Determine the [x, y] coordinate at the center of the cell enclosing the given text.  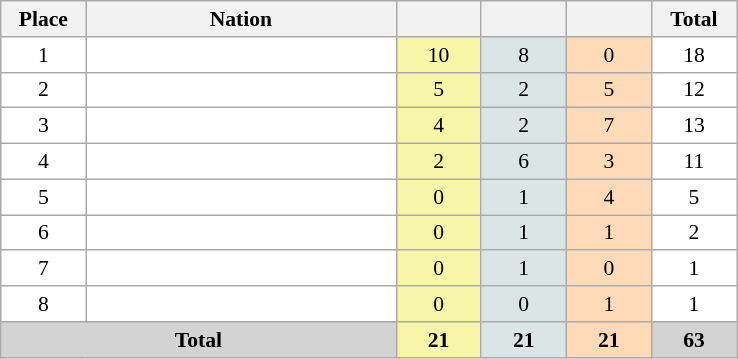
12 [694, 90]
18 [694, 55]
11 [694, 162]
13 [694, 126]
63 [694, 340]
10 [438, 55]
Nation [241, 19]
Place [44, 19]
